Find where the given text appears and provide that cell's center as (x, y) coordinate. 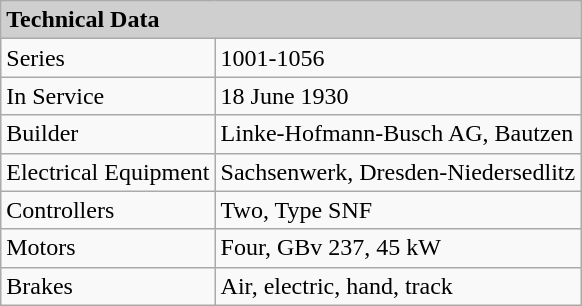
Brakes (108, 286)
Electrical Equipment (108, 172)
Motors (108, 248)
Sachsenwerk, Dresden-Niedersedlitz (398, 172)
Linke-Hofmann-Busch AG, Bautzen (398, 134)
1001-1056 (398, 58)
18 June 1930 (398, 96)
Four, GBv 237, 45 kW (398, 248)
Builder (108, 134)
Two, Type SNF (398, 210)
Series (108, 58)
Air, electric, hand, track (398, 286)
Technical Data (291, 20)
In Service (108, 96)
Controllers (108, 210)
